Determine the (X, Y) coordinate at the center of the cell enclosing the given text.  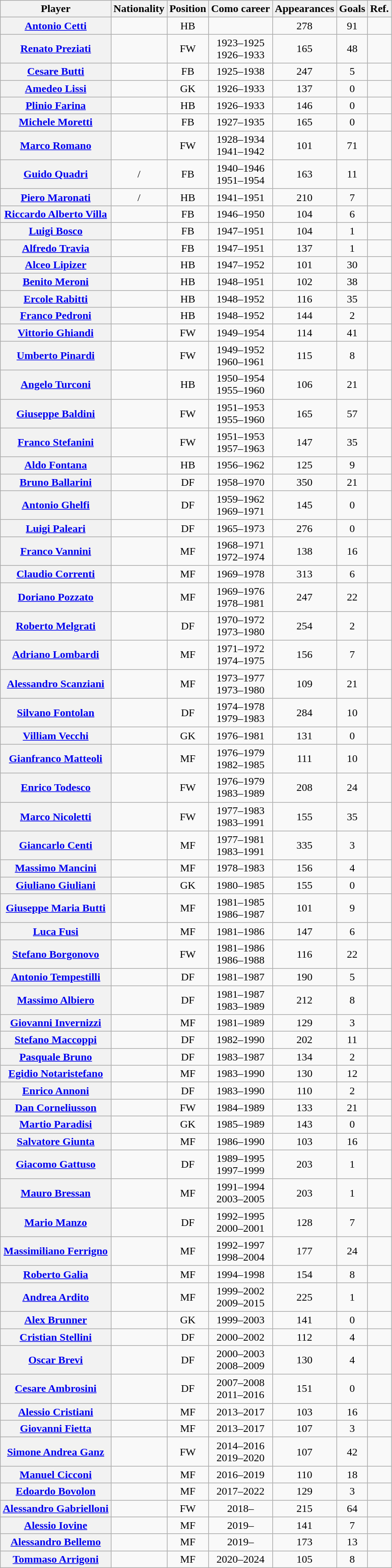
Luca Fusi (56, 931)
212 (304, 1000)
138 (304, 551)
Marco Nicoletti (56, 817)
1992–19971998–2004 (240, 1251)
Renato Preziati (56, 49)
1940–19461951–1954 (240, 174)
Cesare Butti (56, 72)
105 (304, 1559)
1977–19811983–1991 (240, 845)
111 (304, 759)
Goals (352, 9)
Michele Moretti (56, 122)
18 (352, 1475)
278 (304, 26)
151 (304, 1389)
143 (304, 1125)
Giacomo Gattuso (56, 1165)
1951–19531955–1960 (240, 414)
1991–19942003–2005 (240, 1193)
1925–1938 (240, 72)
2017–2022 (240, 1491)
1977–19831983–1991 (240, 817)
Amedeo Lissi (56, 89)
Alessandro Bellemo (56, 1542)
12 (352, 1074)
154 (304, 1274)
112 (304, 1337)
144 (304, 316)
Stefano Borgonovo (56, 954)
Luigi Bosco (56, 231)
2000–20032008–2009 (240, 1360)
1948–1951 (240, 282)
Alessandro Gabrielloni (56, 1508)
284 (304, 713)
48 (352, 49)
102 (304, 282)
Alfredo Travia (56, 248)
1981–19851986–1987 (240, 908)
202 (304, 1040)
1927–1935 (240, 122)
109 (304, 684)
Edoardo Bovolon (56, 1491)
Roberto Melgrati (56, 626)
1974–19781979–1983 (240, 713)
Stefano Maccoppi (56, 1040)
42 (352, 1452)
1950–19541955–1960 (240, 384)
Doriano Pozzato (56, 597)
Mario Manzo (56, 1222)
Roberto Galia (56, 1274)
Marco Romano (56, 145)
Como career (240, 9)
Piero Maronati (56, 197)
Franco Pedroni (56, 316)
145 (304, 505)
Benito Meroni (56, 282)
41 (352, 333)
57 (352, 414)
Alessandro Scanziani (56, 684)
Tommaso Arrigoni (56, 1559)
1965–1973 (240, 528)
Egidio Notaristefano (56, 1074)
1985–1989 (240, 1125)
Alceo Lipizer (56, 265)
Martio Paradisi (56, 1125)
1992–19952000–2001 (240, 1222)
71 (352, 145)
Bruno Ballarini (56, 482)
210 (304, 197)
Enrico Todesco (56, 787)
Franco Vannini (56, 551)
106 (304, 384)
Luigi Paleari (56, 528)
Cesare Ambrosini (56, 1389)
Dan Corneliusson (56, 1108)
Giuseppe Maria Butti (56, 908)
2007–20082011–2016 (240, 1389)
1983–1987 (240, 1057)
2014–20162019–2020 (240, 1452)
Oscar Brevi (56, 1360)
125 (304, 465)
Alex Brunner (56, 1320)
134 (304, 1057)
2000–2002 (240, 1337)
163 (304, 174)
Appearances (304, 9)
1982–1990 (240, 1040)
Silvano Fontolan (56, 713)
1976–19791983–1989 (240, 787)
Aldo Fontana (56, 465)
128 (304, 1222)
Ercole Rabitti (56, 299)
2018– (240, 1508)
1970–19721973–1980 (240, 626)
Player (56, 9)
Adriano Lombardi (56, 655)
114 (304, 333)
2020–2024 (240, 1559)
1949–19521960–1961 (240, 356)
1928–19341941–1942 (240, 145)
177 (304, 1251)
Alessio Iovine (56, 1525)
Mauro Bressan (56, 1193)
Massimiliano Ferrigno (56, 1251)
1999–2003 (240, 1320)
1968–19711972–1974 (240, 551)
215 (304, 1508)
1956–1962 (240, 465)
Umberto Pinardi (56, 356)
Giuliano Giuliani (56, 885)
1981–19861986–1988 (240, 954)
313 (304, 574)
38 (352, 282)
2016–2019 (240, 1475)
254 (304, 626)
30 (352, 265)
Ref. (379, 9)
Antonio Ghelfi (56, 505)
91 (352, 26)
1969–19761978–1981 (240, 597)
1980–1985 (240, 885)
Salvatore Giunta (56, 1141)
Massimo Mancini (56, 868)
Vittorio Ghiandi (56, 333)
Alessio Cristiani (56, 1412)
1986–1990 (240, 1141)
64 (352, 1508)
1999–20022009–2015 (240, 1297)
Giancarlo Centi (56, 845)
13 (352, 1542)
1941–1951 (240, 197)
1989–19951997–1999 (240, 1165)
1959–19621969–1971 (240, 505)
225 (304, 1297)
Pasquale Bruno (56, 1057)
276 (304, 528)
Giovanni Invernizzi (56, 1023)
1969–1978 (240, 574)
1946–1950 (240, 214)
1981–1987 (240, 977)
133 (304, 1108)
146 (304, 105)
1984–1989 (240, 1108)
Andrea Ardito (56, 1297)
Guido Quadri (56, 174)
Gianfranco Matteoli (56, 759)
1949–1954 (240, 333)
208 (304, 787)
1981–1986 (240, 931)
1973–19771973–1980 (240, 684)
173 (304, 1542)
1923–19251926–1933 (240, 49)
Massimo Albiero (56, 1000)
Angelo Turconi (56, 384)
1951–19531957–1963 (240, 442)
Manuel Cicconi (56, 1475)
1994–1998 (240, 1274)
115 (304, 356)
Villiam Vecchi (56, 736)
1958–1970 (240, 482)
350 (304, 482)
Riccardo Alberto Villa (56, 214)
1947–1952 (240, 265)
Position (188, 9)
Franco Stefanini (56, 442)
Simone Andrea Ganz (56, 1452)
Claudio Correnti (56, 574)
131 (304, 736)
Giovanni Fietta (56, 1429)
Antonio Tempestilli (56, 977)
1976–1981 (240, 736)
1981–1989 (240, 1023)
Antonio Cetti (56, 26)
190 (304, 977)
Nationality (139, 9)
335 (304, 845)
Enrico Annoni (56, 1091)
1976–19791982–1985 (240, 759)
Cristian Stellini (56, 1337)
1981–19871983–1989 (240, 1000)
Plinio Farina (56, 105)
1978–1983 (240, 868)
Giuseppe Baldini (56, 414)
1971–19721974–1975 (240, 655)
